Search for the cell housing the specified text and yield its [X, Y] center coordinate. 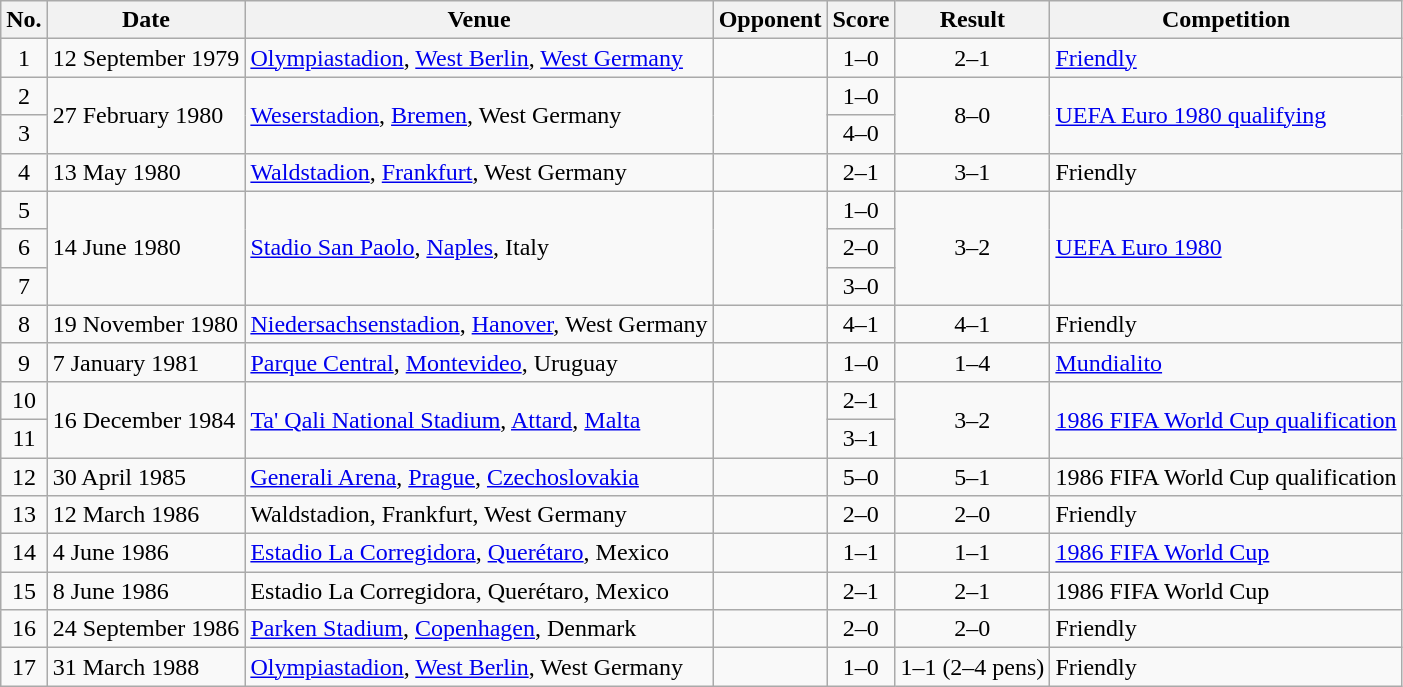
UEFA Euro 1980 qualifying [1226, 115]
5–1 [972, 477]
3 [24, 134]
Date [146, 20]
19 November 1980 [146, 324]
Parken Stadium, Copenhagen, Denmark [479, 629]
5 [24, 210]
4 June 1986 [146, 553]
14 June 1980 [146, 248]
13 [24, 515]
8–0 [972, 115]
Weserstadion, Bremen, West Germany [479, 115]
12 March 1986 [146, 515]
17 [24, 667]
12 [24, 477]
Niedersachsenstadion, Hanover, West Germany [479, 324]
13 May 1980 [146, 172]
Score [861, 20]
30 April 1985 [146, 477]
Ta' Qali National Stadium, Attard, Malta [479, 419]
8 June 1986 [146, 591]
12 September 1979 [146, 58]
3–0 [861, 286]
9 [24, 362]
24 September 1986 [146, 629]
Stadio San Paolo, Naples, Italy [479, 248]
Venue [479, 20]
7 [24, 286]
16 December 1984 [146, 419]
Generali Arena, Prague, Czechoslovakia [479, 477]
UEFA Euro 1980 [1226, 248]
1–4 [972, 362]
Parque Central, Montevideo, Uruguay [479, 362]
4–0 [861, 134]
2 [24, 96]
5–0 [861, 477]
7 January 1981 [146, 362]
10 [24, 400]
8 [24, 324]
31 March 1988 [146, 667]
Result [972, 20]
16 [24, 629]
Competition [1226, 20]
No. [24, 20]
27 February 1980 [146, 115]
4 [24, 172]
1–1 (2–4 pens) [972, 667]
1 [24, 58]
11 [24, 438]
15 [24, 591]
Mundialito [1226, 362]
14 [24, 553]
6 [24, 248]
Opponent [770, 20]
